Locate the cell with the specified text and output its (x, y) center coordinate. 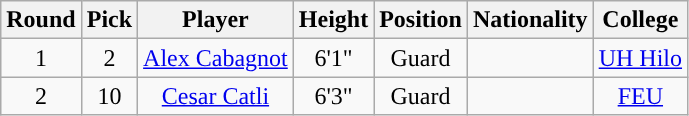
UH Hilo (640, 58)
Round (41, 20)
6'1" (333, 58)
Nationality (530, 20)
1 (41, 58)
FEU (640, 96)
10 (109, 96)
Position (421, 20)
Pick (109, 20)
Cesar Catli (216, 96)
Height (333, 20)
College (640, 20)
Alex Cabagnot (216, 58)
Player (216, 20)
6'3" (333, 96)
